Search for the cell housing the specified text and yield its [X, Y] center coordinate. 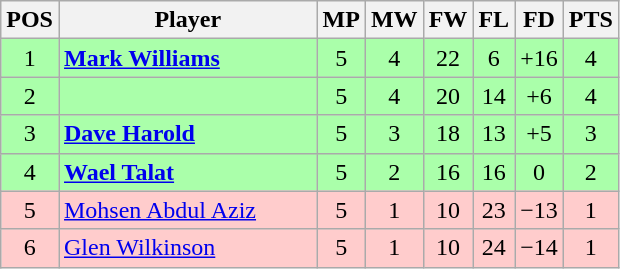
FW [448, 20]
Player [188, 20]
18 [448, 134]
14 [494, 96]
0 [540, 172]
+5 [540, 134]
MW [394, 20]
FL [494, 20]
Dave Harold [188, 134]
Mohsen Abdul Aziz [188, 210]
+6 [540, 96]
Glen Wilkinson [188, 248]
13 [494, 134]
POS [30, 20]
Wael Talat [188, 172]
+16 [540, 58]
24 [494, 248]
23 [494, 210]
Mark Williams [188, 58]
FD [540, 20]
−13 [540, 210]
20 [448, 96]
−14 [540, 248]
22 [448, 58]
MP [341, 20]
PTS [590, 20]
